Detect which cell encompasses the target text, then output its [X, Y] center coordinate. 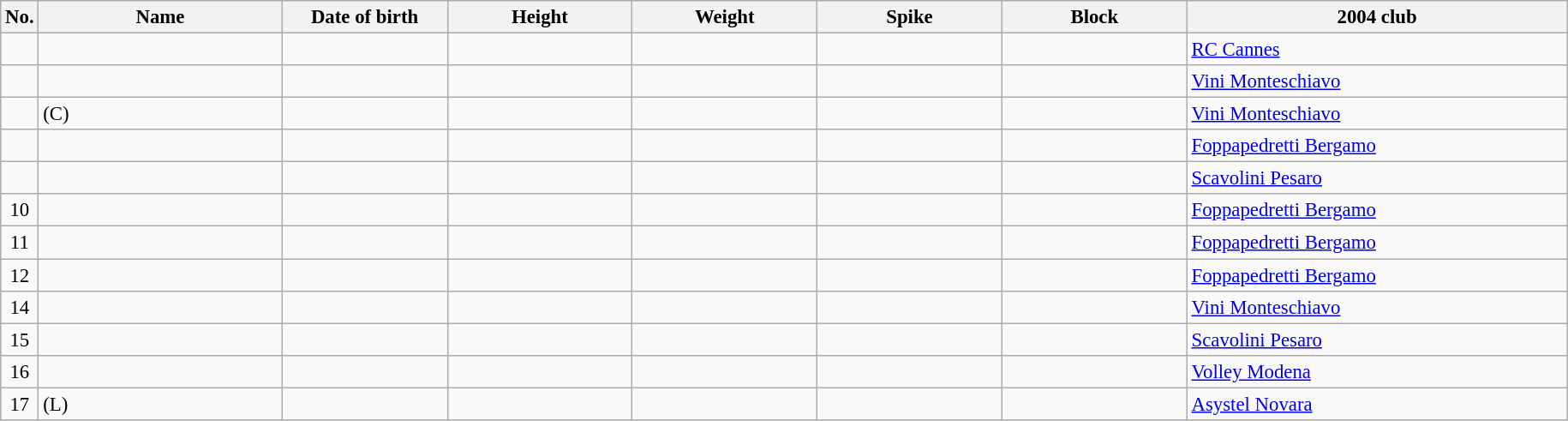
14 [20, 307]
12 [20, 275]
16 [20, 371]
Spike [910, 17]
Height [540, 17]
2004 club [1377, 17]
(C) [160, 114]
17 [20, 404]
No. [20, 17]
Volley Modena [1377, 371]
10 [20, 210]
11 [20, 243]
(L) [160, 404]
15 [20, 340]
Date of birth [365, 17]
Block [1094, 17]
Asystel Novara [1377, 404]
Weight [725, 17]
Name [160, 17]
RC Cannes [1377, 50]
